Detect which cell encompasses the target text, then output its (x, y) center coordinate. 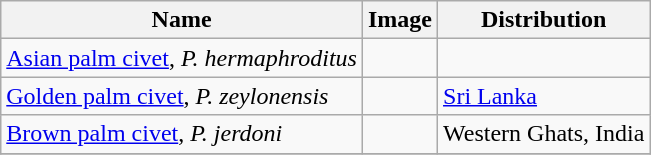
Western Ghats, India (544, 134)
Golden palm civet, P. zeylonensis (182, 96)
Brown palm civet, P. jerdoni (182, 134)
Sri Lanka (544, 96)
Asian palm civet, P. hermaphroditus (182, 58)
Name (182, 20)
Distribution (544, 20)
Image (400, 20)
